Provide the [X, Y] coordinate of the cell's center where the given text is located.  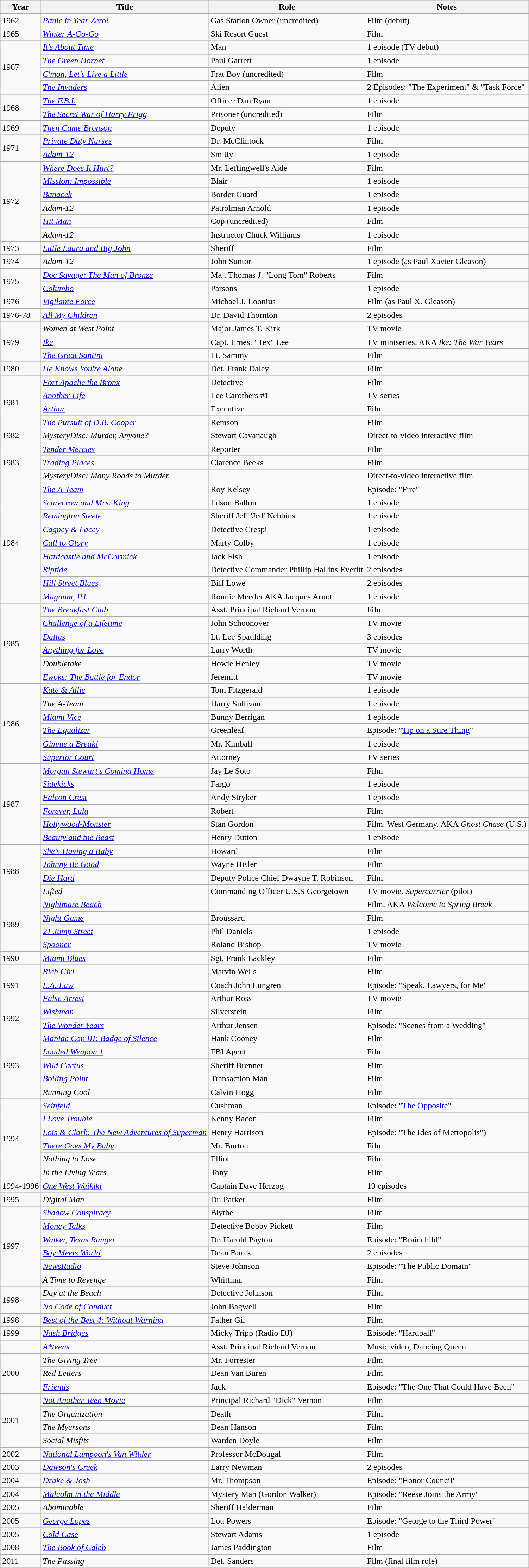
Vigilante Force [125, 302]
Another Life [125, 396]
Wild Cactus [125, 1065]
Mr. Thompson [287, 1481]
Marvin Wells [287, 971]
Gas Station Owner (uncredited) [287, 20]
Falcon Crest [125, 797]
Henry Dutton [287, 838]
Instructor Chuck Williams [287, 235]
Nightmare Beach [125, 905]
Roy Kelsey [287, 489]
Dr. McClintock [287, 141]
Deputy Police Chief Dwayne T. Robinson [287, 878]
Smitty [287, 154]
21 Jump Street [125, 931]
Miami Vice [125, 717]
Calvin Hogg [287, 1092]
2001 [20, 1420]
Silverstein [287, 1012]
Hill Street Blues [125, 583]
1999 [20, 1333]
Marty Colby [287, 543]
2000 [20, 1373]
Not Another Teen Movie [125, 1400]
L.A. Law [125, 985]
Role [287, 7]
Robert [287, 811]
Miami Blues [125, 958]
Jeremitt [287, 677]
1980 [20, 369]
Edson Ballon [287, 503]
Johnny Be Good [125, 864]
Shadow Conspiracy [125, 1213]
Mission: Impossible [125, 181]
Episode: "The Ides of Metropolis") [447, 1132]
John Bagwell [287, 1306]
Boy Meets World [125, 1253]
Blair [287, 181]
Malcolm in the Middle [125, 1494]
Mr. Kimball [287, 744]
Border Guard [287, 195]
Transaction Man [287, 1079]
I Love Trouble [125, 1119]
Episode: "The One That Could Have Been" [447, 1387]
Sheriff Halderman [287, 1507]
1994-1996 [20, 1186]
Lois & Clark: The New Adventures of Superman [125, 1132]
Arthur [125, 409]
1 episode (as Paul Xavier Gleason) [447, 262]
Anything for Love [125, 650]
He Knows You're Alone [125, 369]
1969 [20, 127]
Spooner [125, 945]
Friends [125, 1387]
Captain Dave Herzog [287, 1186]
Detective Commander Phillip Hallins Everitt [287, 569]
Steve Johnson [287, 1266]
Winter A-Go-Go [125, 34]
MysteryDisc: Murder, Anyone? [125, 436]
TV movie. Supercarrier (pilot) [447, 891]
Dr. Harold Payton [287, 1239]
Banacek [125, 195]
Doubletake [125, 663]
1994 [20, 1139]
Howie Henley [287, 663]
Dr. Parker [287, 1199]
Prisoner (uncredited) [287, 114]
FBI Agent [287, 1052]
Ike [125, 342]
Private Duty Nurses [125, 141]
Episode: "Honor Council" [447, 1481]
The Great Santini [125, 355]
Hit Man [125, 221]
Henry Harrison [287, 1132]
1973 [20, 248]
National Lampoon's Van Wilder [125, 1454]
Roland Bishop [287, 945]
Andy Stryker [287, 797]
The Myersons [125, 1427]
Superior Court [125, 757]
Lifted [125, 891]
Lt. Sammy [287, 355]
Major James T. Kirk [287, 328]
Day at the Beach [125, 1293]
Hank Cooney [287, 1039]
Film (debut) [447, 20]
Little Laura and Big John [125, 248]
1987 [20, 804]
1965 [20, 34]
John Schoonover [287, 623]
Det. Frank Daley [287, 369]
Seinfeld [125, 1106]
Reporter [287, 449]
The Giving Tree [125, 1360]
Mr. Leffingwell's Aide [287, 168]
1992 [20, 1018]
Warden Doyle [287, 1440]
Social Misfits [125, 1440]
Tender Mercies [125, 449]
Dean Van Buren [287, 1373]
Dawson's Creek [125, 1467]
The Secret War of Harry Frigg [125, 114]
Greenleaf [287, 730]
Principal Richard "Dick" Vernon [287, 1400]
Larry Newman [287, 1467]
1984 [20, 543]
The Green Hornet [125, 61]
Tony [287, 1172]
Jay Le Soto [287, 770]
Hardcastle and McCormick [125, 556]
Detective [287, 382]
All My Children [125, 315]
Running Cool [125, 1092]
TV miniseries. AKA Ike: The War Years [447, 342]
A Time to Revenge [125, 1280]
Walker, Texas Ranger [125, 1239]
Scarecrow and Mrs. King [125, 503]
Blythe [287, 1213]
2 Episodes: "The Experiment" & "Task Force" [447, 87]
NewsRadio [125, 1266]
The Passing [125, 1561]
A*teens [125, 1347]
Mr. Burton [287, 1146]
Alien [287, 87]
Paul Garrett [287, 61]
It's About Time [125, 47]
1975 [20, 282]
Sheriff Jeff 'Jed' Nebbins [287, 516]
1991 [20, 985]
Digital Man [125, 1199]
Year [20, 7]
1982 [20, 436]
Nothing to Lose [125, 1159]
Where Does It Hurt? [125, 168]
Fargo [287, 784]
2003 [20, 1467]
Maniac Cop III: Badge of Silence [125, 1039]
Panic in Year Zero! [125, 20]
Fort Apache the Bronx [125, 382]
Clarence Beeks [287, 462]
The F.B.I. [125, 101]
1974 [20, 262]
Broussard [287, 918]
Capt. Ernest "Tex" Lee [287, 342]
Episode: "Scenes from a Wedding" [447, 1025]
Mr. Forrester [287, 1360]
Film. West Germany. AKA Ghost Chase (U.S.) [447, 824]
Lt. Lee Spaulding [287, 637]
1988 [20, 871]
Tom Fitzgerald [287, 690]
Rich Girl [125, 971]
Biff Lowe [287, 583]
Arthur Jensen [287, 1025]
3 episodes [447, 637]
Commanding Officer U.S.S Georgetown [287, 891]
Phil Daniels [287, 931]
19 episodes [447, 1186]
Remson [287, 422]
Professor McDougal [287, 1454]
1981 [20, 402]
Death [287, 1413]
Title [125, 7]
Episode: "George to the Third Power" [447, 1521]
Best of the Best 4: Without Warning [125, 1320]
Jack Fish [287, 556]
Film (as Paul X. Gleason) [447, 302]
Die Hard [125, 878]
Detective Johnson [287, 1293]
Film. AKA Welcome to Spring Break [447, 905]
1971 [20, 147]
Abominable [125, 1507]
Sgt. Frank Lackley [287, 958]
The Book of Caleb [125, 1548]
Whittmar [287, 1280]
She's Having a Baby [125, 851]
Ronnie Meeder AKA Jacques Arnot [287, 597]
One West Waikiki [125, 1186]
C'mon, Let's Live a Little [125, 74]
Detective Bobby Pickett [287, 1226]
No Code of Conduct [125, 1306]
Episode: "Speak, Lawyers, for Me" [447, 985]
2008 [20, 1548]
Father Gil [287, 1320]
Hollywood-Monster [125, 824]
Kate & Allie [125, 690]
Boiling Point [125, 1079]
Nash Bridges [125, 1333]
Riptide [125, 569]
Remington Steele [125, 516]
Micky Tripp (Radio DJ) [287, 1333]
1962 [20, 20]
Deputy [287, 127]
Cold Case [125, 1534]
Howard [287, 851]
2002 [20, 1454]
Episode: "The Opposite" [447, 1106]
1997 [20, 1246]
1995 [20, 1199]
1986 [20, 724]
Challenge of a Lifetime [125, 623]
Detective Crespi [287, 529]
John Suntor [287, 262]
Lou Powers [287, 1521]
Then Came Bronson [125, 127]
Michael J. Loonius [287, 302]
Stewart Adams [287, 1534]
There Goes My Baby [125, 1146]
Forever, Lulu [125, 811]
Sidekicks [125, 784]
Officer Dan Ryan [287, 101]
Stewart Cavanaugh [287, 436]
Trading Places [125, 462]
Elliot [287, 1159]
Episode: "Fire" [447, 489]
Cagney & Lacey [125, 529]
Episode: "The Public Domain" [447, 1266]
Ewoks: The Battle for Endor [125, 677]
Beauty and the Beast [125, 838]
Frat Boy (uncredited) [287, 74]
Larry Worth [287, 650]
Dean Borak [287, 1253]
George Lopez [125, 1521]
Kenny Bacon [287, 1119]
Jack [287, 1387]
1989 [20, 925]
1985 [20, 643]
1976 [20, 302]
Morgan Stewart's Coming Home [125, 770]
MysteryDisc: Many Roads to Murder [125, 476]
Dean Hanson [287, 1427]
In the Living Years [125, 1172]
The Wonder Years [125, 1025]
Bunny Berrigan [287, 717]
Drake & Josh [125, 1481]
The Organization [125, 1413]
Sheriff Brenner [287, 1065]
Ski Resort Guest [287, 34]
Notes [447, 7]
False Arrest [125, 998]
Red Letters [125, 1373]
Doc Savage: The Man of Bronze [125, 275]
Women at West Point [125, 328]
1972 [20, 201]
Patrolman Arnold [287, 208]
Arthur Ross [287, 998]
Episode: "Brainchild" [447, 1239]
Parsons [287, 288]
Harry Sullivan [287, 704]
Music video, Dancing Queen [447, 1347]
Coach John Lungren [287, 985]
2011 [20, 1561]
Cop (uncredited) [287, 221]
Cushman [287, 1106]
1990 [20, 958]
Magnum, P.I. [125, 597]
Call to Glory [125, 543]
Sheriff [287, 248]
Det. Sanders [287, 1561]
The Breakfast Club [125, 610]
1967 [20, 67]
Columbo [125, 288]
1 episode (TV debut) [447, 47]
Episode: "Hardball" [447, 1333]
Episode: "Tip on a Sure Thing" [447, 730]
Stan Gordon [287, 824]
Night Game [125, 918]
1979 [20, 342]
Executive [287, 409]
James Paddington [287, 1548]
Wayne Hisler [287, 864]
1983 [20, 462]
The Invaders [125, 87]
Gimme a Break! [125, 744]
Dallas [125, 637]
Money Talks [125, 1226]
Mystery Man (Gordon Walker) [287, 1494]
1976-78 [20, 315]
Lee Carothers #1 [287, 396]
The Equalizer [125, 730]
Wishman [125, 1012]
Episode: "Reese Joins the Army" [447, 1494]
1993 [20, 1065]
Loaded Weapon 1 [125, 1052]
Dr. David Thornton [287, 315]
The Pursuit of D.B. Cooper [125, 422]
Film (final film role) [447, 1561]
Man [287, 47]
Attorney [287, 757]
Maj. Thomas J. "Long Tom" Roberts [287, 275]
1968 [20, 107]
